Scan for the cell matching the given text and deliver its [x, y] coordinate at center. 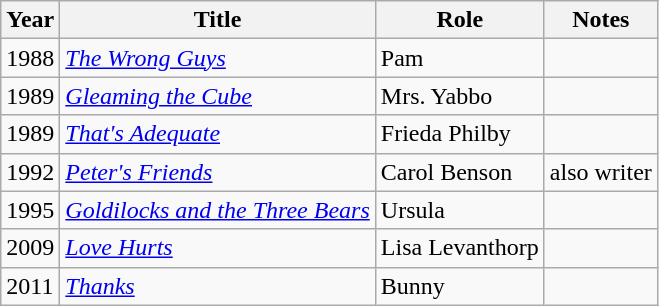
Goldilocks and the Three Bears [218, 210]
Frieda Philby [460, 134]
That's Adequate [218, 134]
Thanks [218, 286]
2009 [30, 248]
also writer [600, 172]
Lisa Levanthorp [460, 248]
1988 [30, 58]
1992 [30, 172]
Mrs. Yabbo [460, 96]
The Wrong Guys [218, 58]
Notes [600, 20]
2011 [30, 286]
Love Hurts [218, 248]
Carol Benson [460, 172]
Year [30, 20]
Bunny [460, 286]
Peter's Friends [218, 172]
Title [218, 20]
1995 [30, 210]
Gleaming the Cube [218, 96]
Role [460, 20]
Ursula [460, 210]
Pam [460, 58]
